Find where the given text appears and provide that cell's center as [X, Y] coordinate. 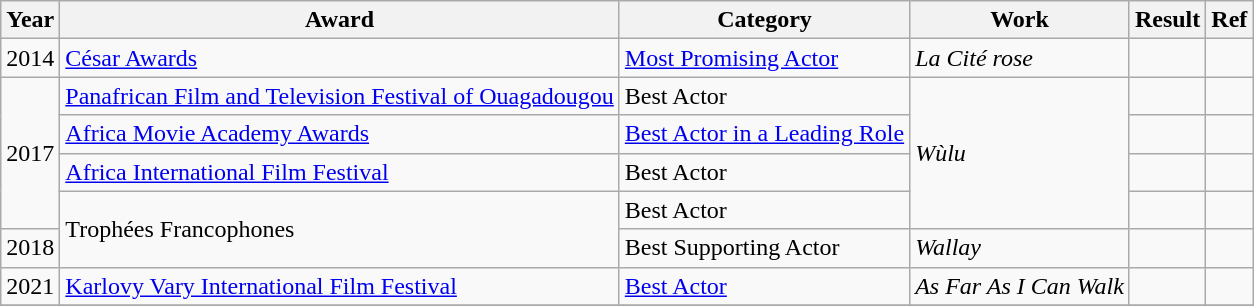
Best Supporting Actor [764, 248]
Africa International Film Festival [340, 172]
Result [1167, 20]
As Far As I Can Walk [1020, 286]
Ref [1230, 20]
Work [1020, 20]
Africa Movie Academy Awards [340, 134]
Year [30, 20]
Category [764, 20]
2021 [30, 286]
Best Actor in a Leading Role [764, 134]
Wallay [1020, 248]
Panafrican Film and Television Festival of Ouagadougou [340, 96]
La Cité rose [1020, 58]
Wùlu [1020, 153]
2018 [30, 248]
Most Promising Actor [764, 58]
Trophées Francophones [340, 229]
Award [340, 20]
2014 [30, 58]
César Awards [340, 58]
2017 [30, 153]
Karlovy Vary International Film Festival [340, 286]
